For the text-containing cell, return its midpoint in [x, y] coordinate format. 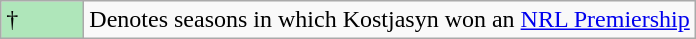
† [42, 20]
Denotes seasons in which Kostjasyn won an NRL Premiership [390, 20]
